Scan for the cell matching the given text and deliver its (x, y) coordinate at center. 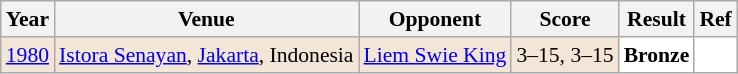
Istora Senayan, Jakarta, Indonesia (206, 55)
3–15, 3–15 (564, 55)
Ref (715, 19)
Year (28, 19)
Score (564, 19)
Bronze (657, 55)
Result (657, 19)
Venue (206, 19)
Liem Swie King (436, 55)
Opponent (436, 19)
1980 (28, 55)
